Pinpoint the cell where the given text exists, returning its (x, y) midpoint coordinate. 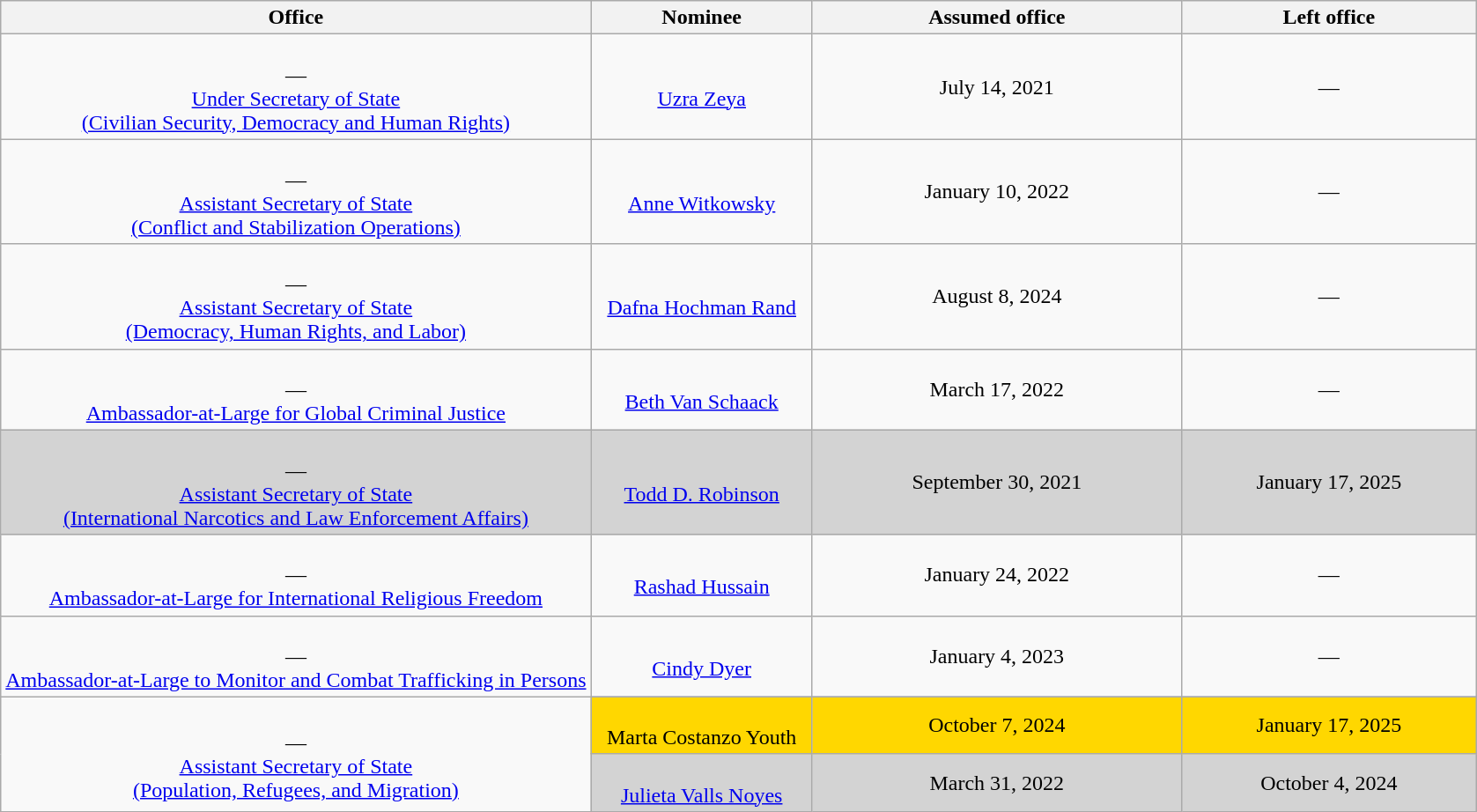
—Ambassador-at-Large for International Religious Freedom (296, 575)
—Assistant Secretary of State(Population, Refugees, and Migration) (296, 754)
Dafna Hochman Rand (701, 296)
Nominee (701, 18)
October 4, 2024 (1328, 782)
Uzra Zeya (701, 86)
Rashad Hussain (701, 575)
August 8, 2024 (997, 296)
—Ambassador-at-Large to Monitor and Combat Trafficking in Persons (296, 656)
Cindy Dyer (701, 656)
—Assistant Secretary of State(International Narcotics and Law Enforcement Affairs) (296, 483)
March 17, 2022 (997, 389)
Marta Costanzo Youth (701, 726)
July 14, 2021 (997, 86)
October 7, 2024 (997, 726)
January 10, 2022 (997, 192)
January 4, 2023 (997, 656)
—Under Secretary of State(Civilian Security, Democracy and Human Rights) (296, 86)
Left office (1328, 18)
Todd D. Robinson (701, 483)
September 30, 2021 (997, 483)
—Assistant Secretary of State(Conflict and Stabilization Operations) (296, 192)
Julieta Valls Noyes (701, 782)
Anne Witkowsky (701, 192)
Office (296, 18)
January 24, 2022 (997, 575)
Assumed office (997, 18)
—Assistant Secretary of State(Democracy, Human Rights, and Labor) (296, 296)
Beth Van Schaack (701, 389)
—Ambassador-at-Large for Global Criminal Justice (296, 389)
March 31, 2022 (997, 782)
